Search for the cell housing the specified text and yield its (X, Y) center coordinate. 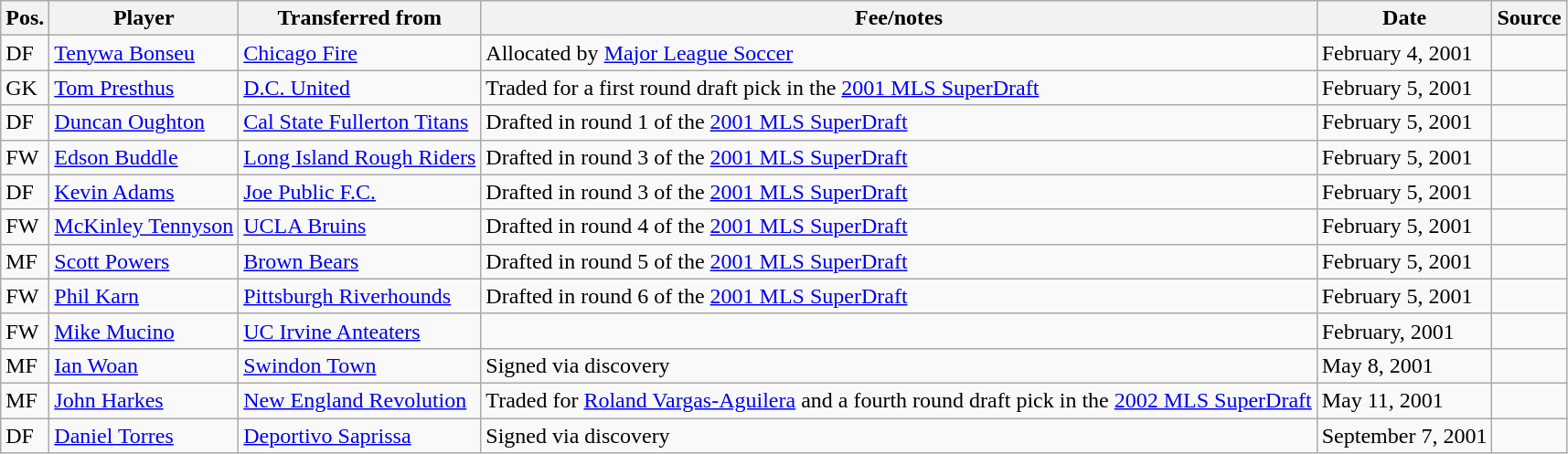
Daniel Torres (144, 436)
Swindon Town (360, 365)
Long Island Rough Riders (360, 157)
Drafted in round 4 of the 2001 MLS SuperDraft (899, 227)
Source (1529, 18)
Tom Presthus (144, 88)
September 7, 2001 (1404, 436)
Brown Bears (360, 261)
Ian Woan (144, 365)
Pos. (26, 18)
GK (26, 88)
Fee/notes (899, 18)
Cal State Fullerton Titans (360, 122)
Kevin Adams (144, 192)
Date (1404, 18)
May 8, 2001 (1404, 365)
February, 2001 (1404, 331)
Edson Buddle (144, 157)
D.C. United (360, 88)
Scott Powers (144, 261)
May 11, 2001 (1404, 400)
Phil Karn (144, 296)
New England Revolution (360, 400)
Traded for a first round draft pick in the 2001 MLS SuperDraft (899, 88)
UC Irvine Anteaters (360, 331)
John Harkes (144, 400)
Allocated by Major League Soccer (899, 53)
Drafted in round 6 of the 2001 MLS SuperDraft (899, 296)
Drafted in round 5 of the 2001 MLS SuperDraft (899, 261)
Joe Public F.C. (360, 192)
Mike Mucino (144, 331)
Pittsburgh Riverhounds (360, 296)
Traded for Roland Vargas-Aguilera and a fourth round draft pick in the 2002 MLS SuperDraft (899, 400)
UCLA Bruins (360, 227)
Player (144, 18)
Chicago Fire (360, 53)
Deportivo Saprissa (360, 436)
McKinley Tennyson (144, 227)
February 4, 2001 (1404, 53)
Tenywa Bonseu (144, 53)
Duncan Oughton (144, 122)
Transferred from (360, 18)
Drafted in round 1 of the 2001 MLS SuperDraft (899, 122)
